Determine the (X, Y) coordinate at the center of the cell enclosing the given text.  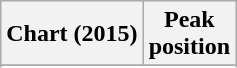
Peak position (189, 34)
Chart (2015) (72, 34)
